Provide the (x, y) coordinate of the cell's center where the given text is located.  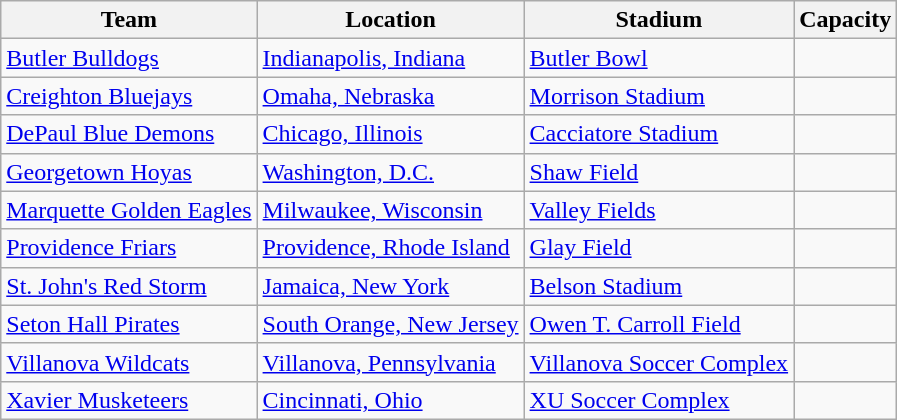
St. John's Red Storm (129, 286)
Cincinnati, Ohio (390, 400)
Butler Bulldogs (129, 58)
South Orange, New Jersey (390, 324)
Shaw Field (659, 172)
Butler Bowl (659, 58)
Chicago, Illinois (390, 134)
Jamaica, New York (390, 286)
Xavier Musketeers (129, 400)
Team (129, 20)
Villanova Wildcats (129, 362)
Villanova, Pennsylvania (390, 362)
Capacity (846, 20)
Glay Field (659, 248)
Stadium (659, 20)
Washington, D.C. (390, 172)
Milwaukee, Wisconsin (390, 210)
Valley Fields (659, 210)
Location (390, 20)
Georgetown Hoyas (129, 172)
Creighton Bluejays (129, 96)
Morrison Stadium (659, 96)
Omaha, Nebraska (390, 96)
Providence, Rhode Island (390, 248)
XU Soccer Complex (659, 400)
DePaul Blue Demons (129, 134)
Cacciatore Stadium (659, 134)
Providence Friars (129, 248)
Indianapolis, Indiana (390, 58)
Owen T. Carroll Field (659, 324)
Villanova Soccer Complex (659, 362)
Seton Hall Pirates (129, 324)
Belson Stadium (659, 286)
Marquette Golden Eagles (129, 210)
